Scan for the cell matching the given text and deliver its (X, Y) coordinate at center. 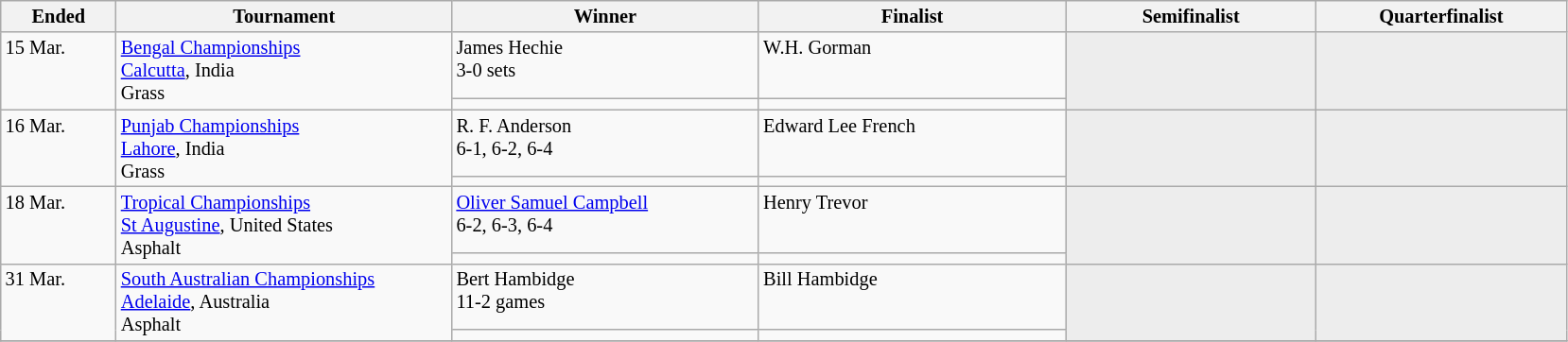
Semifinalist (1192, 16)
Ended (59, 16)
Edward Lee French (912, 143)
16 Mar. (59, 148)
James Hechie3-0 sets (605, 65)
Bert Hambidge11-2 games (605, 297)
18 Mar. (59, 225)
Tournament (284, 16)
Quarterfinalist (1441, 16)
31 Mar. (59, 302)
Henry Trevor (912, 219)
W.H. Gorman (912, 65)
South Australian ChampionshipsAdelaide, AustraliaAsphalt (284, 302)
Punjab ChampionshipsLahore, IndiaGrass (284, 148)
Bengal ChampionshipsCalcutta, IndiaGrass (284, 71)
Oliver Samuel Campbell6-2, 6-3, 6-4 (605, 219)
Winner (605, 16)
Tropical ChampionshipsSt Augustine, United StatesAsphalt (284, 225)
Finalist (912, 16)
R. F. Anderson 6-1, 6-2, 6-4 (605, 143)
15 Mar. (59, 71)
Bill Hambidge (912, 297)
